Provide the (X, Y) coordinate of the cell's center where the given text is located.  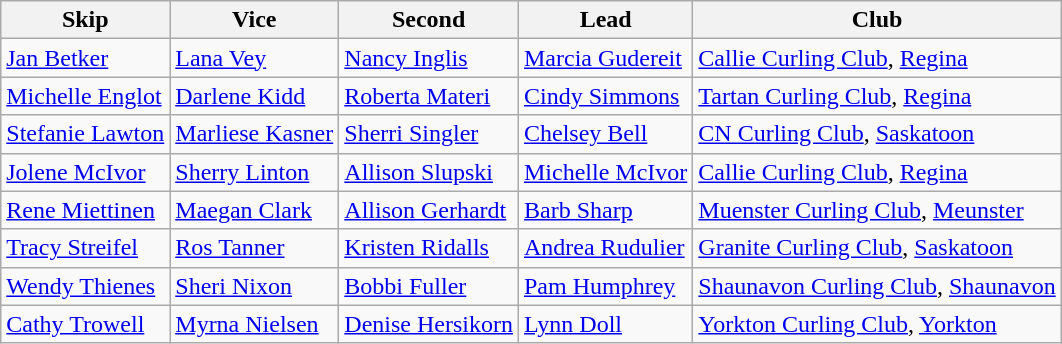
Tracy Streifel (86, 248)
Muenster Curling Club, Meunster (877, 210)
Yorkton Curling Club, Yorkton (877, 324)
Barb Sharp (605, 210)
Jan Betker (86, 58)
Denise Hersikorn (429, 324)
Rene Miettinen (86, 210)
Jolene McIvor (86, 172)
Andrea Rudulier (605, 248)
Allison Slupski (429, 172)
Sherry Linton (254, 172)
Pam Humphrey (605, 286)
Stefanie Lawton (86, 134)
Allison Gerhardt (429, 210)
Second (429, 20)
Ros Tanner (254, 248)
Maegan Clark (254, 210)
CN Curling Club, Saskatoon (877, 134)
Marliese Kasner (254, 134)
Lynn Doll (605, 324)
Bobbi Fuller (429, 286)
Lead (605, 20)
Darlene Kidd (254, 96)
Tartan Curling Club, Regina (877, 96)
Michelle McIvor (605, 172)
Lana Vey (254, 58)
Shaunavon Curling Club, Shaunavon (877, 286)
Marcia Gudereit (605, 58)
Club (877, 20)
Cindy Simmons (605, 96)
Vice (254, 20)
Skip (86, 20)
Roberta Materi (429, 96)
Nancy Inglis (429, 58)
Kristen Ridalls (429, 248)
Granite Curling Club, Saskatoon (877, 248)
Sheri Nixon (254, 286)
Wendy Thienes (86, 286)
Myrna Nielsen (254, 324)
Sherri Singler (429, 134)
Michelle Englot (86, 96)
Cathy Trowell (86, 324)
Chelsey Bell (605, 134)
